Scan for the cell matching the given text and deliver its (x, y) coordinate at center. 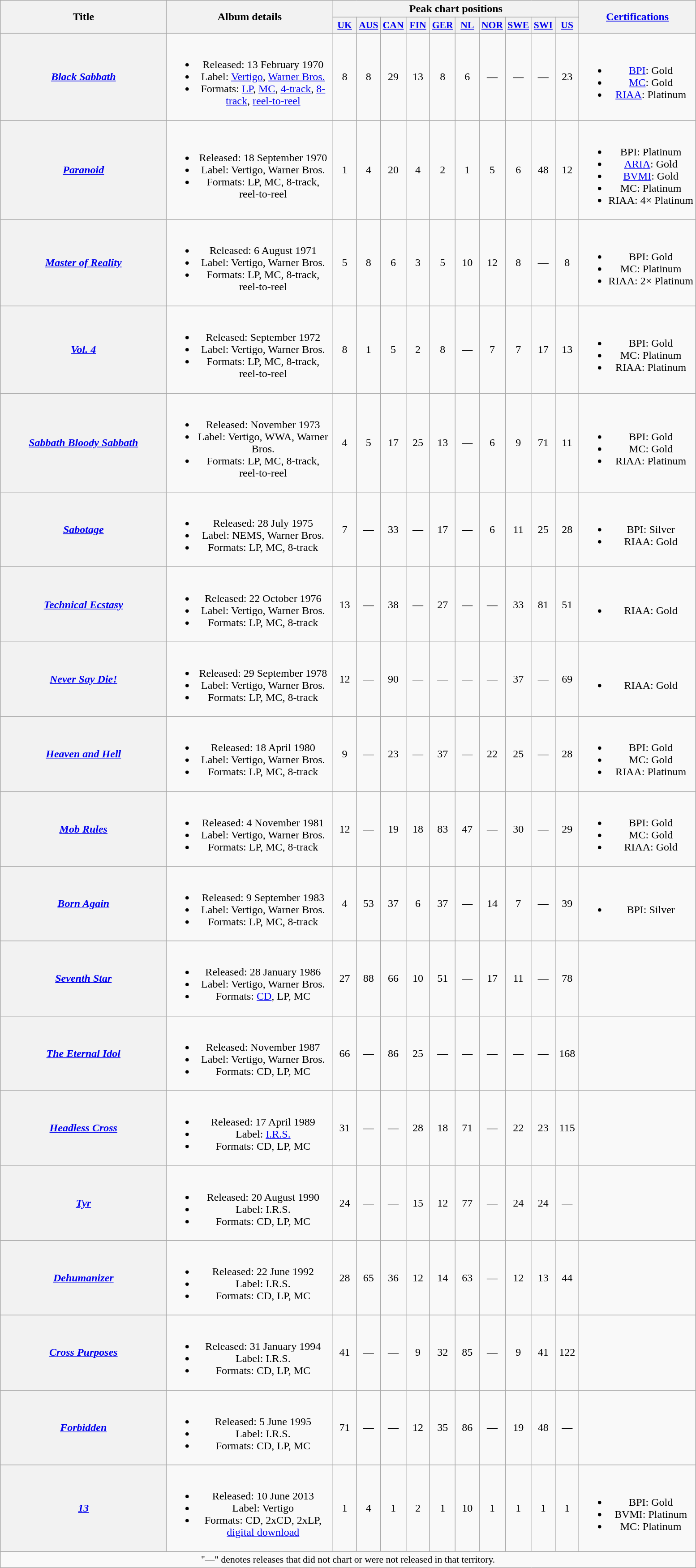
65 (368, 1277)
Released: 22 June 1992Label: I.R.S.Formats: CD, LP, MC (250, 1277)
168 (567, 1053)
Technical Ecstasy (83, 605)
122 (567, 1353)
Released: 29 September 1978Label: Vertigo, Warner Bros.Formats: LP, MC, 8-track (250, 679)
US (567, 26)
Released: 10 June 2013Label: VertigoFormats: CD, 2xCD, 2xLP, digital download (250, 1508)
20 (393, 169)
AUS (368, 26)
UK (345, 26)
32 (443, 1353)
44 (567, 1277)
35 (443, 1428)
Black Sabbath (83, 77)
77 (468, 1203)
30 (518, 829)
Dehumanizer (83, 1277)
Released: 18 September 1970Label: Vertigo, Warner Bros.Formats: LP, MC, 8-track, reel-to-reel (250, 169)
Headless Cross (83, 1128)
Released: 28 July 1975Label: NEMS, Warner Bros.Formats: LP, MC, 8-track (250, 529)
88 (368, 978)
Mob Rules (83, 829)
BPI: GoldMC: GoldRIAA: Gold (638, 829)
Released: 28 January 1986Label: Vertigo, Warner Bros.Formats: CD, LP, MC (250, 978)
81 (543, 605)
Released: 5 June 1995Label: I.R.S.Formats: CD, LP, MC (250, 1428)
Sabbath Bloody Sabbath (83, 442)
BPI: GoldMC: PlatinumRIAA: 2× Platinum (638, 263)
78 (567, 978)
Released: 9 September 1983Label: Vertigo, Warner Bros.Formats: LP, MC, 8-track (250, 904)
90 (393, 679)
BPI: Silver (638, 904)
Sabotage (83, 529)
Born Again (83, 904)
Released: November 1973Label: Vertigo, WWA, Warner Bros.Formats: LP, MC, 8-track, reel-to-reel (250, 442)
Released: 18 April 1980Label: Vertigo, Warner Bros.Formats: LP, MC, 8-track (250, 754)
Released: September 1972Label: Vertigo, Warner Bros.Formats: LP, MC, 8-track, reel-to-reel (250, 350)
15 (417, 1203)
Released: 20 August 1990Label: I.R.S.Formats: CD, LP, MC (250, 1203)
Cross Purposes (83, 1353)
115 (567, 1128)
Title (83, 17)
BPI: PlatinumARIA: GoldBVMI: GoldMC: PlatinumRIAA: 4× Platinum (638, 169)
53 (368, 904)
31 (345, 1128)
Released: 31 January 1994Label: I.R.S.Formats: CD, LP, MC (250, 1353)
Released: 13 February 1970Label: Vertigo, Warner Bros.Formats: LP, MC, 4-track, 8-track, reel-to-reel (250, 77)
NOR (492, 26)
The Eternal Idol (83, 1053)
83 (443, 829)
NL (468, 26)
Master of Reality (83, 263)
Forbidden (83, 1428)
Released: November 1987Label: Vertigo, Warner Bros.Formats: CD, LP, MC (250, 1053)
39 (567, 904)
Released: 22 October 1976Label: Vertigo, Warner Bros.Formats: LP, MC, 8-track (250, 605)
Certifications (638, 17)
BPI: GoldMC: PlatinumRIAA: Platinum (638, 350)
47 (468, 829)
Released: 6 August 1971Label: Vertigo, Warner Bros.Formats: LP, MC, 8-track, reel-to-reel (250, 263)
GER (443, 26)
Released: 17 April 1989Label: I.R.S.Formats: CD, LP, MC (250, 1128)
Seventh Star (83, 978)
BPI: GoldBVMI: PlatinumMC: Platinum (638, 1508)
"—" denotes releases that did not chart or were not released in that territory. (348, 1560)
3 (417, 263)
Paranoid (83, 169)
SWE (518, 26)
63 (468, 1277)
Vol. 4 (83, 350)
38 (393, 605)
Peak chart positions (456, 9)
FIN (417, 26)
69 (567, 679)
85 (468, 1353)
Never Say Die! (83, 679)
BPI: SilverRIAA: Gold (638, 529)
CAN (393, 26)
Heaven and Hell (83, 754)
Released: 4 November 1981Label: Vertigo, Warner Bros.Formats: LP, MC, 8-track (250, 829)
Tyr (83, 1203)
36 (393, 1277)
SWI (543, 26)
Album details (250, 17)
